Locate the cell with the specified text and output its (X, Y) center coordinate. 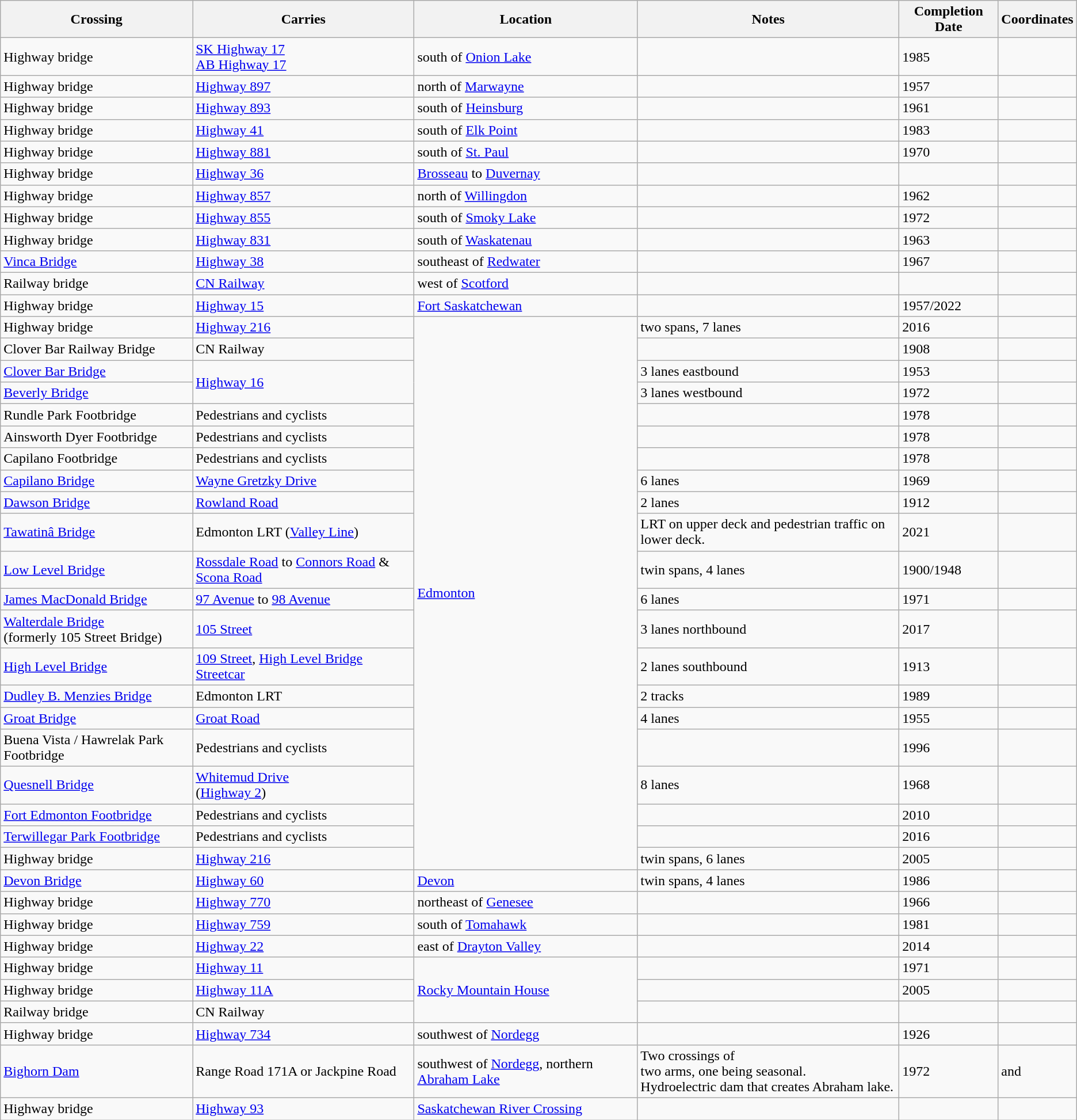
Highway 734 (304, 1034)
south of Smoky Lake (526, 218)
south of Onion Lake (526, 56)
Devon Bridge (97, 881)
8 lanes (769, 785)
southwest of Nordegg (526, 1034)
Rocky Mountain House (526, 990)
2010 (949, 815)
1908 (949, 349)
Highway 11 (304, 968)
Edmonton (526, 593)
1900/1948 (949, 570)
Groat Road (304, 718)
Highway 881 (304, 152)
south of Tomahawk (526, 924)
Highway 15 (304, 306)
two spans, 7 lanes (769, 327)
Highway 11A (304, 990)
1955 (949, 718)
Carries (304, 20)
James MacDonald Bridge (97, 599)
Dawson Bridge (97, 502)
Completion Date (949, 20)
Coordinates (1037, 20)
3 lanes westbound (769, 393)
1989 (949, 696)
Capilano Bridge (97, 481)
Clover Bar Bridge (97, 371)
south of Heinsburg (526, 108)
Beverly Bridge (97, 393)
1986 (949, 881)
Devon (526, 881)
Edmonton LRT (304, 696)
north of Marwayne (526, 86)
Highway 36 (304, 174)
Highway 857 (304, 196)
1996 (949, 748)
Walterdale Bridge(formerly 105 Street Bridge) (97, 628)
1957 (949, 86)
Highway 831 (304, 239)
Whitemud Drive(Highway 2) (304, 785)
southwest of Nordegg, northern Abraham Lake (526, 1071)
Saskatchewan River Crossing (526, 1108)
1969 (949, 481)
1926 (949, 1034)
Two crossings oftwo arms, one being seasonal.Hydroelectric dam that creates Abraham lake. (769, 1071)
1963 (949, 239)
Range Road 171A or Jackpine Road (304, 1071)
1966 (949, 902)
2017 (949, 628)
Dudley B. Menzies Bridge (97, 696)
north of Willingdon (526, 196)
Fort Edmonton Footbridge (97, 815)
northeast of Genesee (526, 902)
Brosseau to Duvernay (526, 174)
2 tracks (769, 696)
Highway 897 (304, 86)
Crossing (97, 20)
1913 (949, 666)
1962 (949, 196)
Highway 60 (304, 881)
109 Street, High Level Bridge Streetcar (304, 666)
2 lanes (769, 502)
Rowland Road (304, 502)
Edmonton LRT (Valley Line) (304, 532)
Highway 22 (304, 946)
2 lanes southbound (769, 666)
105 Street (304, 628)
1983 (949, 130)
LRT on upper deck and pedestrian traffic on lower deck. (769, 532)
Capilano Footbridge (97, 459)
3 lanes eastbound (769, 371)
Groat Bridge (97, 718)
Ainsworth Dyer Footbridge (97, 437)
Rundle Park Footbridge (97, 415)
west of Scotford (526, 283)
east of Drayton Valley (526, 946)
Location (526, 20)
southeast of Redwater (526, 261)
3 lanes northbound (769, 628)
1970 (949, 152)
Low Level Bridge (97, 570)
Highway 893 (304, 108)
Buena Vista / Hawrelak Park Footbridge (97, 748)
Fort Saskatchewan (526, 306)
Quesnell Bridge (97, 785)
1967 (949, 261)
south of Waskatenau (526, 239)
1957/2022 (949, 306)
Highway 770 (304, 902)
Vinca Bridge (97, 261)
twin spans, 6 lanes (769, 859)
Highway 93 (304, 1108)
Bighorn Dam (97, 1071)
SK Highway 17AB Highway 17 (304, 56)
Highway 41 (304, 130)
High Level Bridge (97, 666)
1985 (949, 56)
Highway 855 (304, 218)
and (1037, 1071)
4 lanes (769, 718)
Highway 38 (304, 261)
south of St. Paul (526, 152)
1981 (949, 924)
Terwillegar Park Footbridge (97, 837)
2021 (949, 532)
1953 (949, 371)
Highway 16 (304, 382)
Tawatinâ Bridge (97, 532)
1968 (949, 785)
97 Avenue to 98 Avenue (304, 599)
Wayne Gretzky Drive (304, 481)
Highway 759 (304, 924)
Clover Bar Railway Bridge (97, 349)
1912 (949, 502)
Rossdale Road to Connors Road & Scona Road (304, 570)
Notes (769, 20)
1961 (949, 108)
south of Elk Point (526, 130)
2014 (949, 946)
